Provide the (x, y) coordinate of the cell's center where the given text is located.  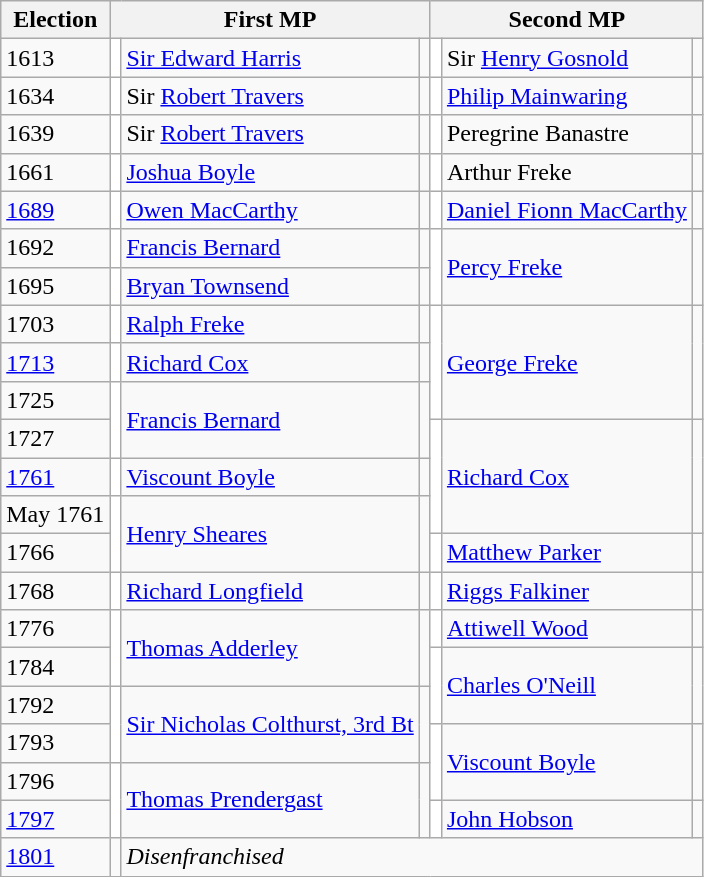
Charles O'Neill (566, 686)
1713 (56, 362)
May 1761 (56, 515)
1776 (56, 629)
1613 (56, 58)
Peregrine Banastre (566, 134)
1784 (56, 667)
1766 (56, 553)
Matthew Parker (566, 553)
1796 (56, 781)
Sir Henry Gosnold (566, 58)
Joshua Boyle (270, 172)
1689 (56, 210)
Sir Edward Harris (270, 58)
Thomas Adderley (270, 648)
1793 (56, 743)
1801 (56, 857)
1661 (56, 172)
Richard Longfield (270, 591)
Philip Mainwaring (566, 96)
Bryan Townsend (270, 286)
1695 (56, 286)
Riggs Falkiner (566, 591)
1639 (56, 134)
Daniel Fionn MacCarthy (566, 210)
Sir Nicholas Colthurst, 3rd Bt (270, 724)
1634 (56, 96)
Percy Freke (566, 267)
First MP (270, 20)
1727 (56, 438)
1768 (56, 591)
1792 (56, 705)
Second MP (566, 20)
Thomas Prendergast (270, 800)
Disenfranchised (412, 857)
Henry Sheares (270, 534)
1692 (56, 248)
1703 (56, 324)
Attiwell Wood (566, 629)
Ralph Freke (270, 324)
John Hobson (566, 819)
1797 (56, 819)
Election (56, 20)
1761 (56, 477)
1725 (56, 400)
Owen MacCarthy (270, 210)
Arthur Freke (566, 172)
George Freke (566, 362)
